Find where the given text appears and provide that cell's center as (x, y) coordinate. 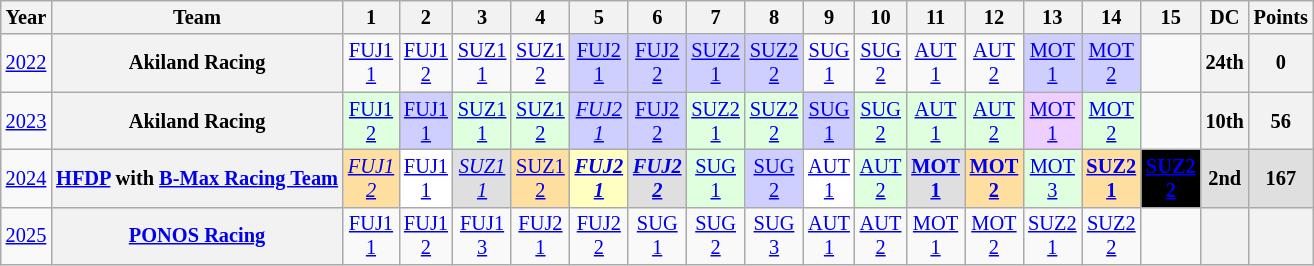
1 (371, 17)
2 (426, 17)
24th (1225, 63)
0 (1281, 63)
SUG3 (774, 236)
HFDP with B-Max Racing Team (197, 178)
11 (935, 17)
8 (774, 17)
2024 (26, 178)
9 (829, 17)
3 (482, 17)
15 (1171, 17)
10 (881, 17)
Team (197, 17)
6 (657, 17)
5 (599, 17)
PONOS Racing (197, 236)
DC (1225, 17)
2nd (1225, 178)
Year (26, 17)
167 (1281, 178)
7 (715, 17)
56 (1281, 121)
FUJ13 (482, 236)
Points (1281, 17)
2022 (26, 63)
2023 (26, 121)
2025 (26, 236)
10th (1225, 121)
14 (1112, 17)
4 (540, 17)
12 (994, 17)
13 (1052, 17)
MOT3 (1052, 178)
